From the cell containing the given text, extract its center point as [x, y] coordinate. 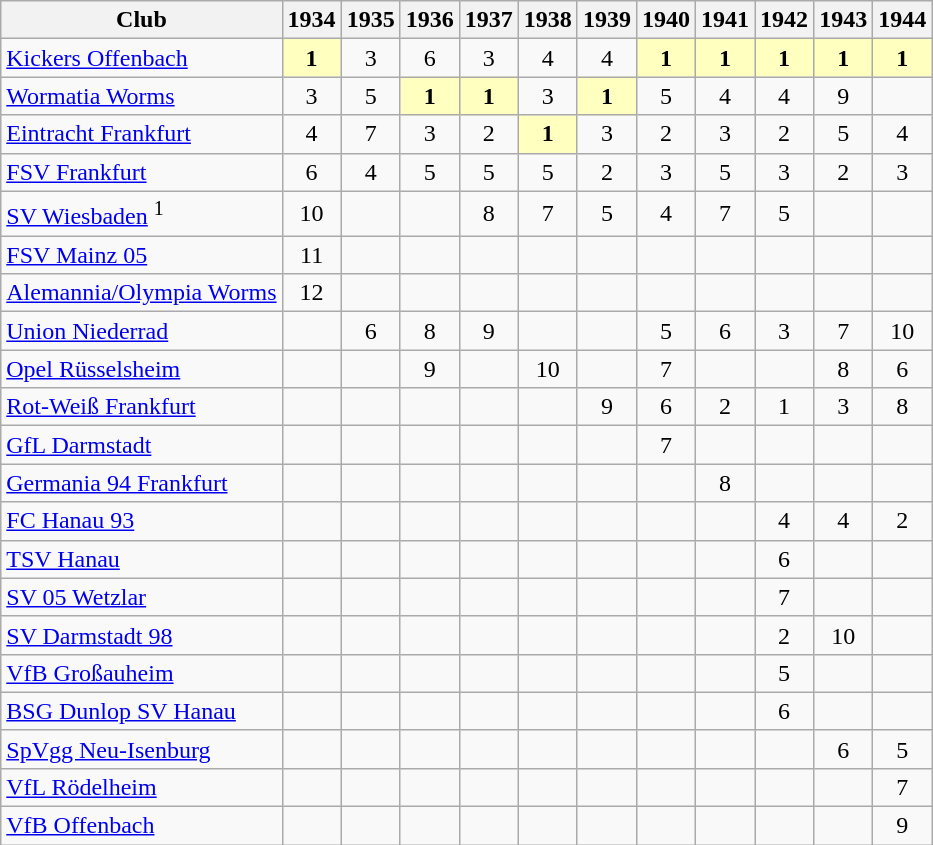
Germania 94 Frankfurt [142, 483]
SV Darmstadt 98 [142, 635]
TSV Hanau [142, 559]
Alemannia/Olympia Worms [142, 293]
FSV Mainz 05 [142, 255]
11 [312, 255]
Kickers Offenbach [142, 58]
1937 [488, 20]
1935 [370, 20]
FC Hanau 93 [142, 521]
Union Niederrad [142, 331]
GfL Darmstadt [142, 445]
Wormatia Worms [142, 96]
SV Wiesbaden 1 [142, 214]
SpVgg Neu-Isenburg [142, 749]
1939 [606, 20]
1944 [902, 20]
Rot-Weiß Frankfurt [142, 407]
1938 [548, 20]
1942 [784, 20]
VfB Großauheim [142, 673]
Eintracht Frankfurt [142, 134]
1934 [312, 20]
1943 [844, 20]
VfB Offenbach [142, 826]
FSV Frankfurt [142, 172]
1941 [726, 20]
12 [312, 293]
1940 [666, 20]
SV 05 Wetzlar [142, 597]
VfL Rödelheim [142, 787]
1936 [430, 20]
Opel Rüsselsheim [142, 369]
Club [142, 20]
BSG Dunlop SV Hanau [142, 711]
